Detect which cell encompasses the target text, then output its [x, y] center coordinate. 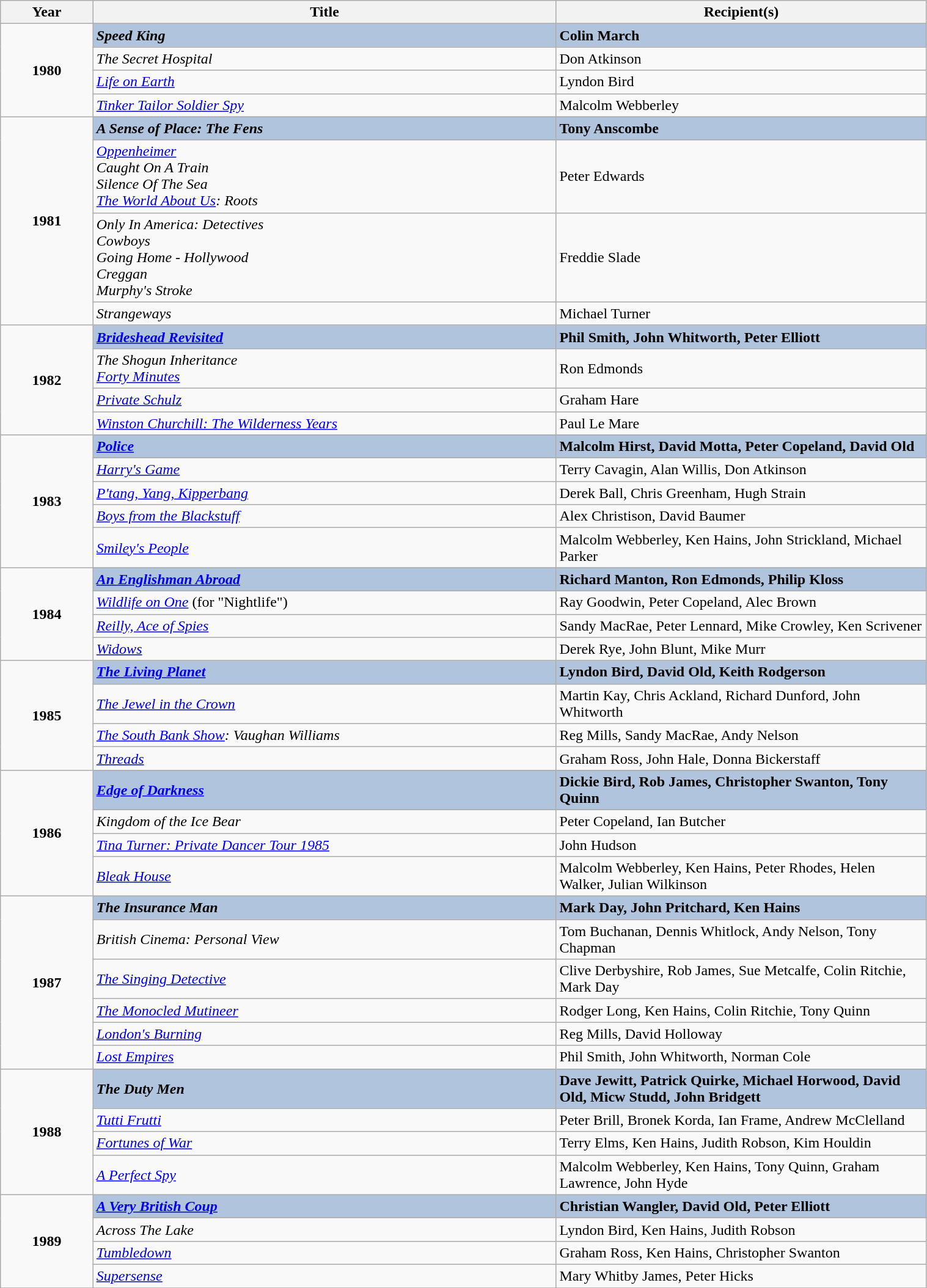
Sandy MacRae, Peter Lennard, Mike Crowley, Ken Scrivener [741, 626]
Tutti Frutti [324, 1120]
Recipient(s) [741, 12]
Graham Ross, Ken Hains, Christopher Swanton [741, 1253]
Christian Wangler, David Old, Peter Elliott [741, 1206]
1983 [47, 501]
Malcolm Webberley, Ken Hains, Peter Rhodes, Helen Walker, Julian Wilkinson [741, 876]
The South Bank Show: Vaughan Williams [324, 735]
Brideshead Revisited [324, 337]
The Jewel in the Crown [324, 704]
Freddie Slade [741, 257]
Boys from the Blackstuff [324, 516]
Tumbledown [324, 1253]
Reg Mills, David Holloway [741, 1034]
Ray Goodwin, Peter Copeland, Alec Brown [741, 602]
Wildlife on One (for "Nightlife") [324, 602]
The Shogun InheritanceForty Minutes [324, 368]
Phil Smith, John Whitworth, Peter Elliott [741, 337]
Kingdom of the Ice Bear [324, 821]
1980 [47, 70]
The Singing Detective [324, 979]
Lost Empires [324, 1057]
Year [47, 12]
Reilly, Ace of Spies [324, 626]
Graham Hare [741, 400]
Malcolm Webberley, Ken Hains, Tony Quinn, Graham Lawrence, John Hyde [741, 1174]
Ron Edmonds [741, 368]
Graham Ross, John Hale, Donna Bickerstaff [741, 758]
British Cinema: Personal View [324, 940]
Malcolm Hirst, David Motta, Peter Copeland, David Old [741, 447]
The Monocled Mutineer [324, 1011]
Title [324, 12]
1987 [47, 982]
The Duty Men [324, 1089]
Alex Christison, David Baumer [741, 516]
Derek Rye, John Blunt, Mike Murr [741, 649]
Peter Brill, Bronek Korda, Ian Frame, Andrew McClelland [741, 1120]
Smiley's People [324, 547]
Rodger Long, Ken Hains, Colin Ritchie, Tony Quinn [741, 1011]
A Sense of Place: The Fens [324, 128]
Lyndon Bird, Ken Hains, Judith Robson [741, 1229]
Police [324, 447]
The Insurance Man [324, 908]
Supersense [324, 1276]
Michael Turner [741, 313]
Widows [324, 649]
Martin Kay, Chris Ackland, Richard Dunford, John Whitworth [741, 704]
Speed King [324, 35]
Terry Cavagin, Alan Willis, Don Atkinson [741, 470]
Colin March [741, 35]
1989 [47, 1241]
Peter Copeland, Ian Butcher [741, 821]
Winston Churchill: The Wilderness Years [324, 423]
A Very British Coup [324, 1206]
The Living Planet [324, 672]
OppenheimerCaught On A TrainSilence Of The SeaThe World About Us: Roots [324, 176]
Threads [324, 758]
Dave Jewitt, Patrick Quirke, Michael Horwood, David Old, Micw Studd, John Bridgett [741, 1089]
Tina Turner: Private Dancer Tour 1985 [324, 845]
Paul Le Mare [741, 423]
An Englishman Abroad [324, 579]
Harry's Game [324, 470]
1988 [47, 1132]
Phil Smith, John Whitworth, Norman Cole [741, 1057]
1981 [47, 221]
1985 [47, 715]
Derek Ball, Chris Greenham, Hugh Strain [741, 493]
Tinker Tailor Soldier Spy [324, 105]
1984 [47, 614]
A Perfect Spy [324, 1174]
1986 [47, 833]
Richard Manton, Ron Edmonds, Philip Kloss [741, 579]
Reg Mills, Sandy MacRae, Andy Nelson [741, 735]
Mark Day, John Pritchard, Ken Hains [741, 908]
Across The Lake [324, 1229]
Lyndon Bird [741, 82]
London's Burning [324, 1034]
Lyndon Bird, David Old, Keith Rodgerson [741, 672]
Tony Anscombe [741, 128]
Clive Derbyshire, Rob James, Sue Metcalfe, Colin Ritchie, Mark Day [741, 979]
Fortunes of War [324, 1143]
Strangeways [324, 313]
The Secret Hospital [324, 59]
Tom Buchanan, Dennis Whitlock, Andy Nelson, Tony Chapman [741, 940]
Don Atkinson [741, 59]
Only In America: DetectivesCowboysGoing Home - HollywoodCregganMurphy's Stroke [324, 257]
1982 [47, 380]
John Hudson [741, 845]
Private Schulz [324, 400]
Life on Earth [324, 82]
Bleak House [324, 876]
P'tang, Yang, Kipperbang [324, 493]
Mary Whitby James, Peter Hicks [741, 1276]
Dickie Bird, Rob James, Christopher Swanton, Tony Quinn [741, 789]
Malcolm Webberley, Ken Hains, John Strickland, Michael Parker [741, 547]
Malcolm Webberley [741, 105]
Edge of Darkness [324, 789]
Terry Elms, Ken Hains, Judith Robson, Kim Houldin [741, 1143]
Peter Edwards [741, 176]
